Scan for the cell matching the given text and deliver its [x, y] coordinate at center. 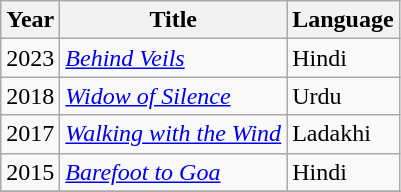
Widow of Silence [174, 96]
2015 [30, 172]
Year [30, 20]
Behind Veils [174, 58]
2023 [30, 58]
Ladakhi [343, 134]
Barefoot to Goa [174, 172]
Language [343, 20]
2017 [30, 134]
Urdu [343, 96]
Walking with the Wind [174, 134]
2018 [30, 96]
Title [174, 20]
